Find where the given text appears and provide that cell's center as (X, Y) coordinate. 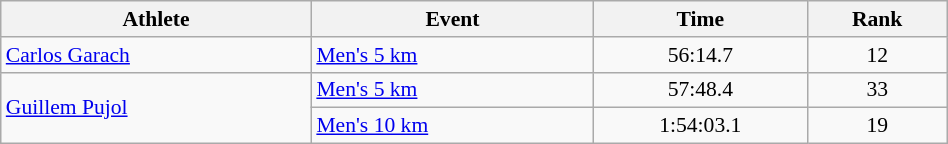
Guillem Pujol (156, 108)
Rank (877, 19)
33 (877, 90)
Time (701, 19)
1:54:03.1 (701, 126)
Men's 10 km (452, 126)
12 (877, 55)
19 (877, 126)
Event (452, 19)
56:14.7 (701, 55)
Athlete (156, 19)
57:48.4 (701, 90)
Carlos Garach (156, 55)
